Return [X, Y] of the center of cell containing provided text 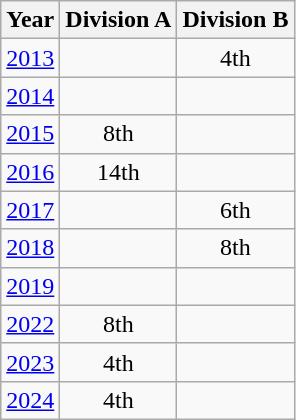
Division A [118, 20]
2018 [30, 248]
2013 [30, 58]
2017 [30, 210]
14th [118, 172]
2023 [30, 362]
2016 [30, 172]
Division B [236, 20]
6th [236, 210]
2024 [30, 400]
2022 [30, 324]
2014 [30, 96]
2019 [30, 286]
Year [30, 20]
2015 [30, 134]
